Provide the (x, y) coordinate of the cell's center where the given text is located.  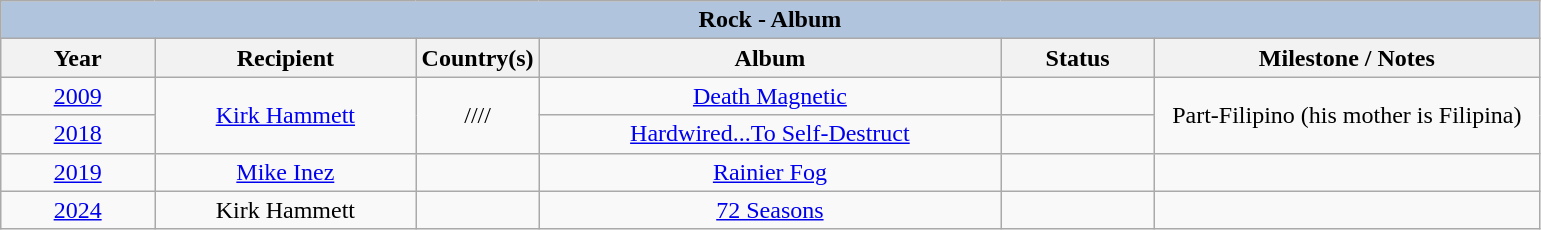
Part-Filipino (his mother is Filipina) (1346, 115)
//// (478, 115)
Rock - Album (770, 20)
Rainier Fog (770, 172)
Hardwired...To Self-Destruct (770, 134)
2019 (78, 172)
72 Seasons (770, 210)
Death Magnetic (770, 96)
2018 (78, 134)
Mike Inez (286, 172)
Milestone / Notes (1346, 58)
Year (78, 58)
2009 (78, 96)
Recipient (286, 58)
Album (770, 58)
Status (1078, 58)
Country(s) (478, 58)
2024 (78, 210)
